Determine the [x, y] coordinate at the center of the cell enclosing the given text.  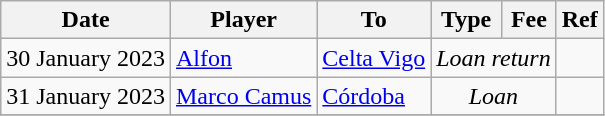
Loan [494, 96]
31 January 2023 [86, 96]
Type [466, 20]
Player [243, 20]
Marco Camus [243, 96]
Date [86, 20]
Celta Vigo [374, 58]
30 January 2023 [86, 58]
Alfon [243, 58]
Ref [580, 20]
Fee [530, 20]
Córdoba [374, 96]
To [374, 20]
Loan return [494, 58]
